Return [x, y] of the center of cell containing provided text 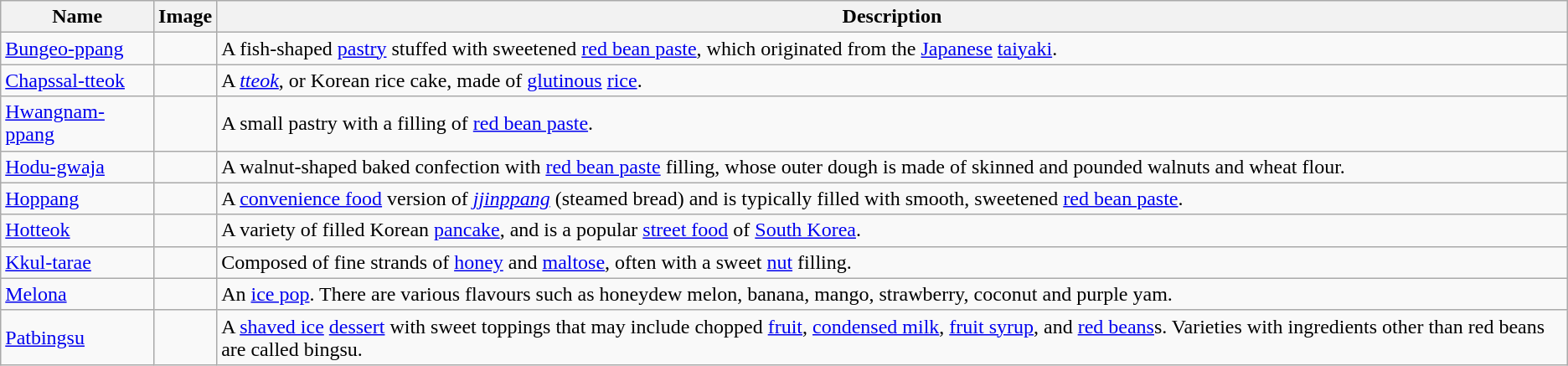
Hotteok [77, 230]
A small pastry with a filling of red bean paste. [893, 124]
Image [186, 17]
Description [893, 17]
Hoppang [77, 198]
A tteok, or Korean rice cake, made of glutinous rice. [893, 80]
A fish-shaped pastry stuffed with sweetened red bean paste, which originated from the Japanese taiyaki. [893, 49]
Name [77, 17]
Patbingsu [77, 337]
A variety of filled Korean pancake, and is a popular street food of South Korea. [893, 230]
Kkul-tarae [77, 262]
Chapssal-tteok [77, 80]
Melona [77, 294]
Hwangnam-ppang [77, 124]
A walnut-shaped baked confection with red bean paste filling, whose outer dough is made of skinned and pounded walnuts and wheat flour. [893, 167]
Hodu-gwaja [77, 167]
A convenience food version of jjinppang (steamed bread) and is typically filled with smooth, sweetened red bean paste. [893, 198]
Composed of fine strands of honey and maltose, often with a sweet nut filling. [893, 262]
An ice pop. There are various flavours such as honeydew melon, banana, mango, strawberry, coconut and purple yam. [893, 294]
Bungeo-ppang [77, 49]
